Determine the (x, y) coordinate at the center of the cell enclosing the given text.  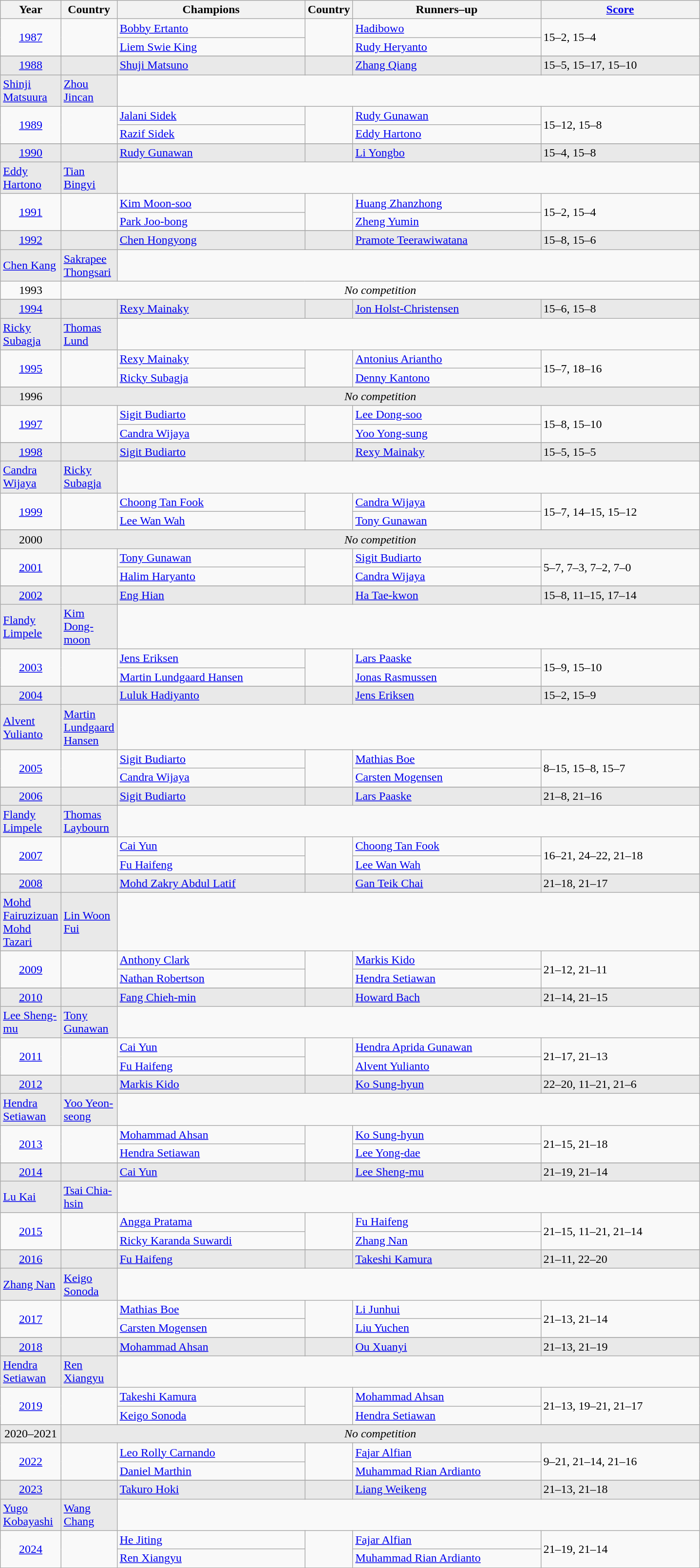
Denny Kantono (447, 378)
Yoo Yong-sung (447, 433)
21–14, 21–15 (620, 997)
21–18, 21–17 (620, 883)
2011 (31, 1057)
2022 (31, 1462)
Zheng Yumin (447, 221)
Liu Yuchen (447, 1328)
15–8, 15–10 (620, 424)
Leo Rolly Carnando (211, 1452)
Park Joo-bong (211, 221)
2008 (31, 883)
Jalani Sidek (211, 116)
21–13, 21–14 (620, 1318)
Fang Chieh-min (211, 997)
2018 (31, 1347)
Zhou Jincan (89, 91)
Jonas Rasmussen (447, 677)
Bobby Ertanto (211, 28)
5–7, 7–3, 7–2, 7–0 (620, 567)
Thomas Lund (89, 334)
1989 (31, 125)
Huang Zhanzhong (447, 203)
Chen Hongyong (211, 240)
Lee Dong-soo (447, 415)
Luluk Hadiyanto (211, 696)
1992 (31, 240)
2024 (31, 1549)
2019 (31, 1406)
1998 (31, 452)
Howard Bach (447, 997)
16–21, 24–22, 21–18 (620, 855)
2023 (31, 1490)
Shinji Matsuura (31, 91)
Year (31, 10)
1993 (31, 290)
21–8, 21–16 (620, 796)
Jon Holst-Christensen (447, 309)
Liem Swie King (211, 47)
2010 (31, 997)
1997 (31, 424)
Li Junhui (447, 1309)
Eng Hian (211, 595)
Yugo Kobayashi (31, 1515)
1991 (31, 212)
21–13, 19–21, 21–17 (620, 1406)
Lin Woon Fui (89, 921)
Razif Sidek (211, 134)
Hendra Aprida Gunawan (447, 1047)
2009 (31, 969)
1987 (31, 38)
15–2, 15–9 (620, 696)
Sakrapee Thongsari (89, 265)
Ricky Karanda Suwardi (211, 1240)
2000 (31, 539)
21–12, 21–11 (620, 969)
21–17, 21–13 (620, 1057)
1988 (31, 65)
22–20, 11–21, 21–6 (620, 1084)
2004 (31, 696)
Nathan Robertson (211, 978)
Halim Haryanto (211, 576)
1999 (31, 511)
1994 (31, 309)
Takuro Hoki (211, 1490)
1996 (31, 396)
Champions (211, 10)
2014 (31, 1172)
Mohd Fairuzizuan Mohd Tazari (31, 921)
1990 (31, 153)
2006 (31, 796)
Tian Bingyi (89, 177)
2001 (31, 567)
He Jiting (211, 1540)
2020–2021 (31, 1434)
Runners–up (447, 10)
21–13, 21–18 (620, 1490)
Lu Kai (31, 1197)
15–8, 11–15, 17–14 (620, 595)
Score (620, 10)
Gan Teik Chai (447, 883)
2012 (31, 1084)
Ha Tae-kwon (447, 595)
9–21, 21–14, 21–16 (620, 1462)
15–7, 14–15, 15–12 (620, 511)
Yoo Yeon-seong (89, 1109)
2015 (31, 1231)
8–15, 15–8, 15–7 (620, 768)
21–13, 21–19 (620, 1347)
2002 (31, 595)
Mohd Zakry Abdul Latif (211, 883)
Chen Kang (31, 265)
Wang Chang (89, 1515)
21–11, 22–20 (620, 1259)
2003 (31, 668)
Liang Weikeng (447, 1490)
Zhang Qiang (447, 65)
Hadibowo (447, 28)
Kim Moon-soo (211, 203)
2016 (31, 1259)
Tsai Chia-hsin (89, 1197)
Lee Yong-dae (447, 1153)
15–8, 15–6 (620, 240)
21–15, 21–18 (620, 1144)
15–6, 15–8 (620, 309)
Antonius Ariantho (447, 359)
2005 (31, 768)
Ou Xuanyi (447, 1347)
2007 (31, 855)
1995 (31, 368)
Thomas Laybourn (89, 821)
Angga Pratama (211, 1222)
Rudy Heryanto (447, 47)
21–15, 11–21, 21–14 (620, 1231)
Daniel Marthin (211, 1471)
15–4, 15–8 (620, 153)
15–5, 15–17, 15–10 (620, 65)
15–5, 15–5 (620, 452)
Kim Dong-moon (89, 627)
15–9, 15–10 (620, 668)
2013 (31, 1144)
15–7, 18–16 (620, 368)
Pramote Teerawiwatana (447, 240)
15–12, 15–8 (620, 125)
Anthony Clark (211, 960)
2017 (31, 1318)
Li Yongbo (447, 153)
Shuji Matsuno (211, 65)
